Provide the [X, Y] coordinate of the cell's center where the given text is located.  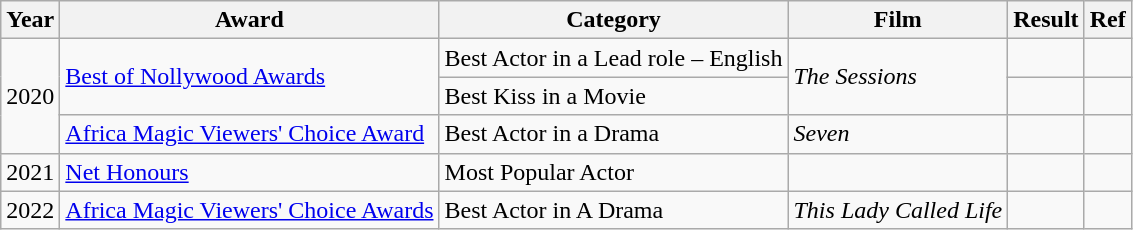
Africa Magic Viewers' Choice Awards [250, 210]
Best of Nollywood Awards [250, 77]
2021 [30, 172]
Result [1046, 20]
2020 [30, 96]
Net Honours [250, 172]
The Sessions [898, 77]
This Lady Called Life [898, 210]
Year [30, 20]
Award [250, 20]
Most Popular Actor [614, 172]
Africa Magic Viewers' Choice Award [250, 134]
Best Kiss in a Movie [614, 96]
Ref [1108, 20]
2022 [30, 210]
Best Actor in a Lead role – English [614, 58]
Best Actor in a Drama [614, 134]
Film [898, 20]
Category [614, 20]
Best Actor in A Drama [614, 210]
Seven [898, 134]
